Extract the (x, y) coordinate from the center of the cell holding the provided text.  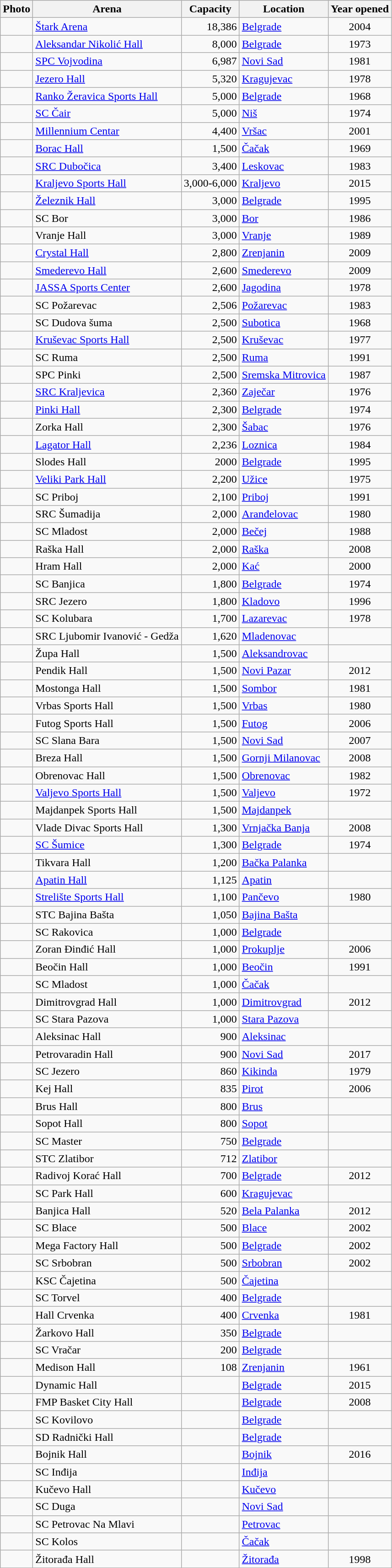
Železnik Hall (107, 200)
SC Blace (107, 1228)
Bojnik (284, 1455)
1961 (360, 1368)
Petrovac (284, 1524)
SC Kovilovo (107, 1420)
2001 (360, 131)
2004 (360, 27)
SC Slana Bara (107, 740)
Užice (284, 479)
Valjevo (284, 793)
1,100 (210, 897)
2,506 (210, 305)
1979 (360, 1072)
835 (210, 1089)
Vrnjačka Banja (284, 828)
8,000 (210, 44)
SC Petrovac Na Mlavi (107, 1524)
Hall Crvenka (107, 1315)
Jezero Hall (107, 79)
Aranđelovac (284, 514)
1982 (360, 776)
Radivoj Korać Hall (107, 1176)
Sopot Hall (107, 1124)
712 (210, 1158)
SC Vračar (107, 1350)
18,386 (210, 27)
Bajina Bašta (284, 915)
1972 (360, 793)
Kladovo (284, 601)
5,320 (210, 79)
Arena (107, 9)
Brus Hall (107, 1106)
Zlatibor (284, 1158)
Priboj (284, 496)
3,400 (210, 166)
3,000-6,000 (210, 183)
Dimitrovgrad (284, 1002)
Vrbas Sports Hall (107, 706)
350 (210, 1333)
Smederevo (284, 270)
SRC Dubočica (107, 166)
Slodes Hall (107, 462)
Pančevo (284, 897)
700 (210, 1176)
Gornji Milanovac (284, 758)
SRC Šumadija (107, 514)
Kraljevo Sports Hall (107, 183)
Bor (284, 218)
Župa Hall (107, 653)
Srbobran (284, 1263)
Novi Pazar (284, 671)
Millennium Centar (107, 131)
SC Bor (107, 218)
1996 (360, 601)
2,236 (210, 444)
Kruševac Sports Hall (107, 340)
Niš (284, 113)
Aleksinac (284, 1036)
SC Torvel (107, 1298)
SC Master (107, 1141)
Banjica Hall (107, 1211)
Jagodina (284, 288)
Lagator Hall (107, 444)
Bela Palanka (284, 1211)
Vrbas (284, 706)
Požarevac (284, 305)
Capacity (210, 9)
Mega Factory Hall (107, 1245)
Majdanpek (284, 810)
Crystal Hall (107, 253)
Aleksandrovac (284, 653)
2,800 (210, 253)
Vršac (284, 131)
Vranje (284, 236)
Hram Hall (107, 566)
2,200 (210, 479)
SPC Pinki (107, 375)
Valjevo Sports Hall (107, 793)
1977 (360, 340)
Zaječar (284, 392)
SRC Ljubomir Ivanović - Gedža (107, 636)
Photo (16, 9)
Dynamic Hall (107, 1385)
Kikinda (284, 1072)
Crvenka (284, 1315)
1973 (360, 44)
Majdanpek Sports Hall (107, 810)
SC Jezero (107, 1072)
Beočin (284, 967)
Blace (284, 1228)
Loznica (284, 444)
SC Kolubara (107, 619)
SC Srbobran (107, 1263)
SC Ruma (107, 357)
108 (210, 1368)
Kraljevo (284, 183)
SC Čair (107, 113)
2017 (360, 1054)
SC Rakovica (107, 932)
Lazarevac (284, 619)
Futog Sports Hall (107, 723)
Smederevo Hall (107, 270)
860 (210, 1072)
Mladenovac (284, 636)
520 (210, 1211)
1989 (360, 236)
SC Inđija (107, 1472)
Dimitrovgrad Hall (107, 1002)
SC Kolos (107, 1541)
Inđija (284, 1472)
Beočin Hall (107, 967)
1,125 (210, 880)
SC Banjica (107, 584)
JASSA Sports Center (107, 288)
Futog (284, 723)
Ranko Žeravica Sports Hall (107, 96)
SRC Kraljevica (107, 392)
Zorka Hall (107, 427)
6,987 (210, 61)
Raška Hall (107, 549)
Šabac (284, 427)
SC Priboj (107, 496)
SRC Jezero (107, 601)
STC Bajina Bašta (107, 915)
Ruma (284, 357)
Veliki Park Hall (107, 479)
Zoran Đinđić Hall (107, 949)
Vranje Hall (107, 236)
SC Dudova šuma (107, 323)
Breza Hall (107, 758)
2,360 (210, 392)
1,700 (210, 619)
Pendik Hall (107, 671)
200 (210, 1350)
Aleksinac Hall (107, 1036)
1984 (360, 444)
Borac Hall (107, 148)
Strelište Sports Hall (107, 897)
1,050 (210, 915)
KSC Čajetina (107, 1280)
1998 (360, 1559)
Žitorađa (284, 1559)
Apatin (284, 880)
Brus (284, 1106)
1,200 (210, 862)
SC Požarevac (107, 305)
Mostonga Hall (107, 688)
Bojnik Hall (107, 1455)
1986 (360, 218)
SD Radnički Hall (107, 1437)
Raška (284, 549)
Year opened (360, 9)
Prokuplje (284, 949)
SC Duga (107, 1507)
1987 (360, 375)
Vlade Divac Sports Hall (107, 828)
Bečej (284, 532)
2016 (360, 1455)
Obrenovac (284, 776)
Location (284, 9)
Žarkovo Hall (107, 1333)
Tikvara Hall (107, 862)
STC Zlatibor (107, 1158)
Aleksandar Nikolić Hall (107, 44)
Sombor (284, 688)
2007 (360, 740)
SC Stara Pazova (107, 1019)
1969 (360, 148)
Leskovac (284, 166)
Pirot (284, 1089)
Kučevo Hall (107, 1489)
Stara Pazova (284, 1019)
Medison Hall (107, 1368)
Žitorađa Hall (107, 1559)
Čajetina (284, 1280)
SPC Vojvodina (107, 61)
4,400 (210, 131)
Kruševac (284, 340)
Pinki Hall (107, 410)
Subotica (284, 323)
1988 (360, 532)
Kej Hall (107, 1089)
Petrovaradin Hall (107, 1054)
Štark Arena (107, 27)
Kučevo (284, 1489)
Sremska Mitrovica (284, 375)
600 (210, 1193)
2,100 (210, 496)
1975 (360, 479)
Kać (284, 566)
Bačka Palanka (284, 862)
Obrenovac Hall (107, 776)
SC Šumice (107, 845)
750 (210, 1141)
Sopot (284, 1124)
Apatin Hall (107, 880)
FMP Basket City Hall (107, 1402)
1,620 (210, 636)
SC Park Hall (107, 1193)
